From the cell containing the given text, extract its center point as (X, Y) coordinate. 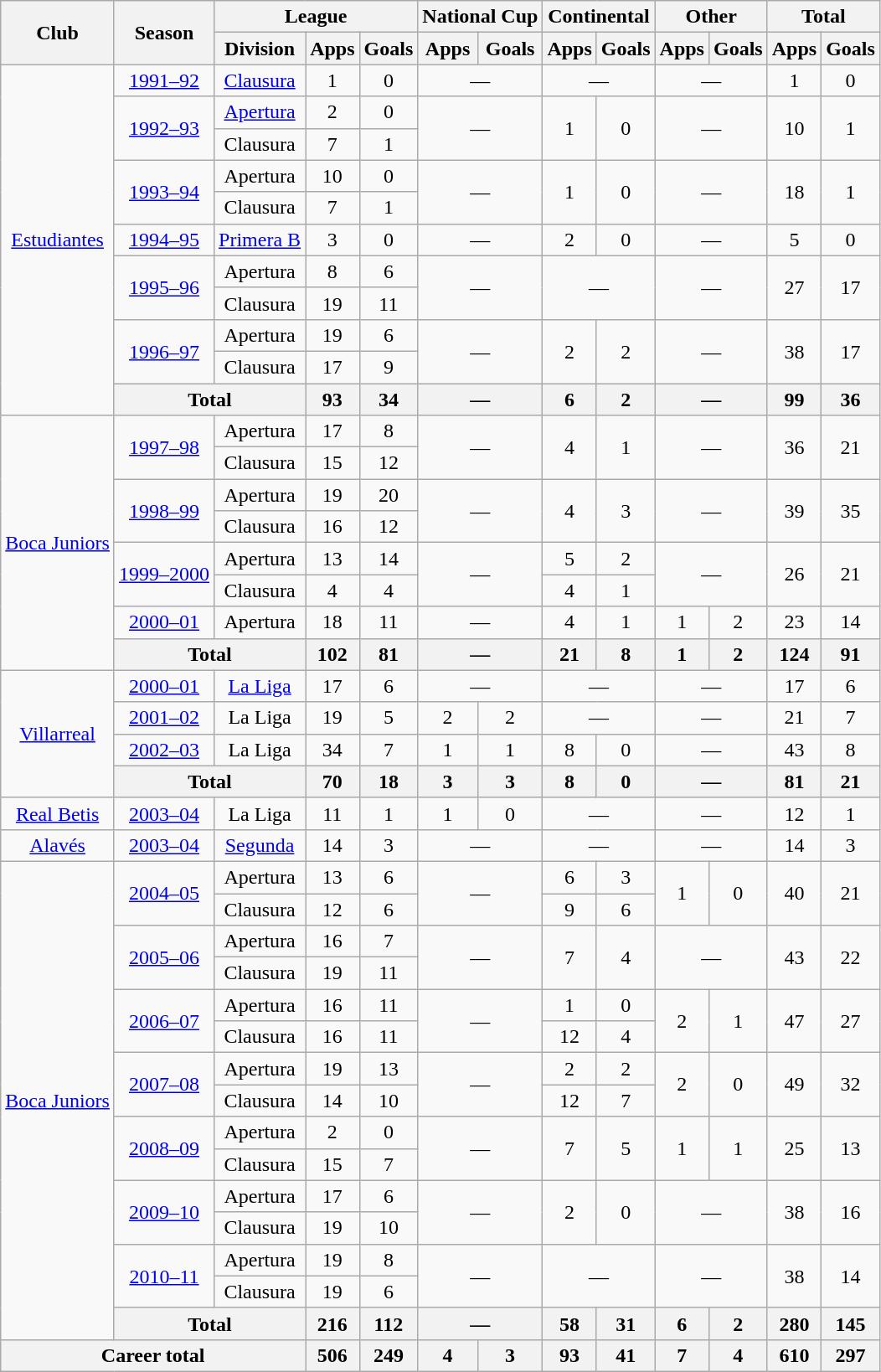
2004–05 (164, 893)
2006–07 (164, 1021)
1998–99 (164, 511)
610 (794, 1355)
124 (794, 654)
Segunda (260, 845)
31 (626, 1323)
1994–95 (164, 240)
2001–02 (164, 718)
2010–11 (164, 1276)
Estudiantes (58, 240)
40 (794, 893)
National Cup (481, 17)
32 (851, 1085)
41 (626, 1355)
1991–92 (164, 80)
506 (332, 1355)
23 (794, 622)
249 (389, 1355)
99 (794, 400)
Other (711, 17)
47 (794, 1021)
91 (851, 654)
Continental (599, 17)
Club (58, 33)
22 (851, 957)
2007–08 (164, 1085)
39 (794, 511)
26 (794, 575)
2009–10 (164, 1212)
280 (794, 1323)
2008–09 (164, 1148)
Division (260, 49)
20 (389, 495)
145 (851, 1323)
216 (332, 1323)
70 (332, 781)
112 (389, 1323)
102 (332, 654)
1996–97 (164, 351)
League (317, 17)
Alavés (58, 845)
Primera B (260, 240)
1999–2000 (164, 575)
1995–96 (164, 287)
1997–98 (164, 447)
25 (794, 1148)
58 (569, 1323)
49 (794, 1085)
Villarreal (58, 734)
Season (164, 33)
Real Betis (58, 813)
2002–03 (164, 750)
1993–94 (164, 192)
35 (851, 511)
Career total (153, 1355)
1992–93 (164, 128)
297 (851, 1355)
2005–06 (164, 957)
